Detect which cell encompasses the target text, then output its [X, Y] center coordinate. 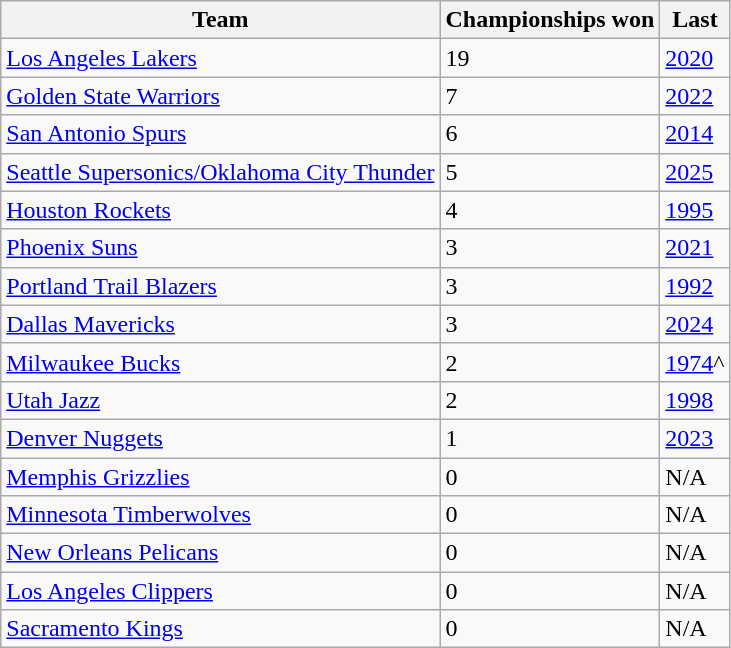
Minnesota Timberwolves [220, 515]
New Orleans Pelicans [220, 553]
Milwaukee Bucks [220, 362]
Portland Trail Blazers [220, 286]
5 [550, 172]
4 [550, 210]
1998 [695, 400]
Dallas Mavericks [220, 324]
1995 [695, 210]
Phoenix Suns [220, 248]
Denver Nuggets [220, 438]
2023 [695, 438]
1974^ [695, 362]
San Antonio Spurs [220, 134]
2021 [695, 248]
19 [550, 58]
Sacramento Kings [220, 629]
Championships won [550, 20]
Los Angeles Clippers [220, 591]
2014 [695, 134]
Last [695, 20]
2024 [695, 324]
6 [550, 134]
2020 [695, 58]
1992 [695, 286]
Golden State Warriors [220, 96]
Houston Rockets [220, 210]
Memphis Grizzlies [220, 477]
Seattle Supersonics/Oklahoma City Thunder [220, 172]
7 [550, 96]
Team [220, 20]
2022 [695, 96]
Los Angeles Lakers [220, 58]
Utah Jazz [220, 400]
1 [550, 438]
2025 [695, 172]
